Locate the cell with the specified text and output its [x, y] center coordinate. 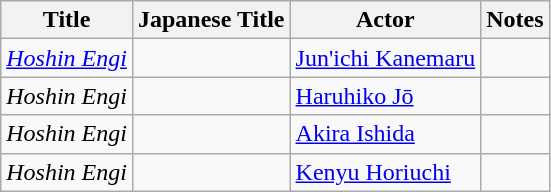
Actor [386, 20]
Japanese Title [211, 20]
Notes [515, 20]
Haruhiko Jō [386, 96]
Kenyu Horiuchi [386, 172]
Akira Ishida [386, 134]
Title [67, 20]
Jun'ichi Kanemaru [386, 58]
